Scan for the cell matching the given text and deliver its (X, Y) coordinate at center. 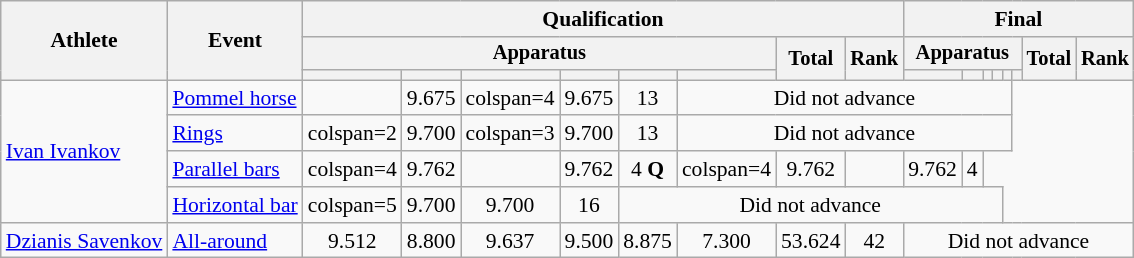
16 (590, 205)
Qualification (603, 19)
Rings (234, 134)
colspan=3 (510, 134)
Event (234, 40)
4 (972, 169)
Final (1018, 19)
colspan=2 (352, 134)
Ivan Ivankov (84, 151)
Horizontal bar (234, 205)
Athlete (84, 40)
colspan=5 (352, 205)
4 Q (648, 169)
Pommel horse (234, 98)
Parallel bars (234, 169)
